Output the [X, Y] coordinate of the center of the cell containing the given text.  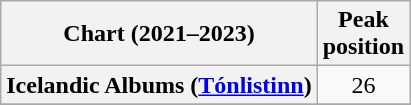
Icelandic Albums (Tónlistinn) [159, 85]
Chart (2021–2023) [159, 34]
26 [363, 85]
Peakposition [363, 34]
